Provide the [x, y] coordinate of the cell's center where the given text is located.  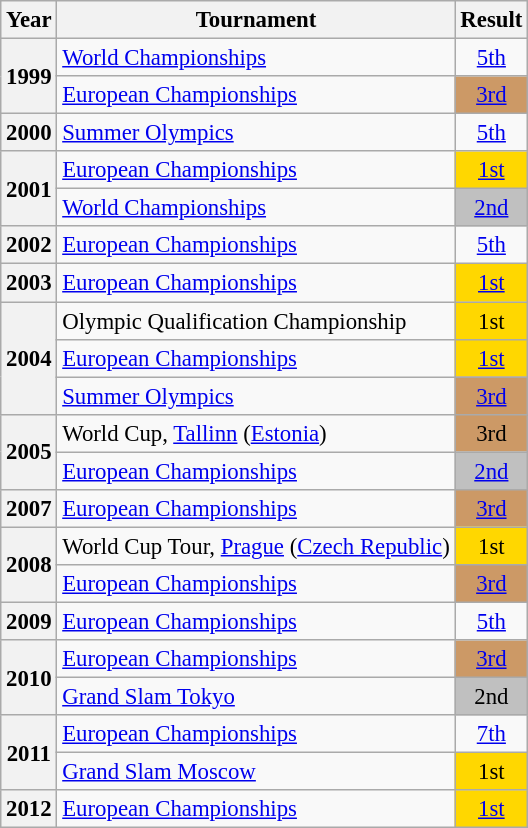
2010 [29, 678]
Result [492, 20]
7th [492, 734]
Tournament [256, 20]
2002 [29, 245]
2003 [29, 283]
World Cup, Tallinn (Estonia) [256, 433]
Year [29, 20]
2004 [29, 358]
2001 [29, 188]
2005 [29, 452]
2012 [29, 809]
2008 [29, 564]
2007 [29, 509]
1999 [29, 76]
Olympic Qualification Championship [256, 321]
2000 [29, 133]
Grand Slam Tokyo [256, 697]
2011 [29, 752]
World Cup Tour, Prague (Czech Republic) [256, 546]
Grand Slam Moscow [256, 772]
2009 [29, 621]
